Determine the [x, y] coordinate at the center of the cell enclosing the given text.  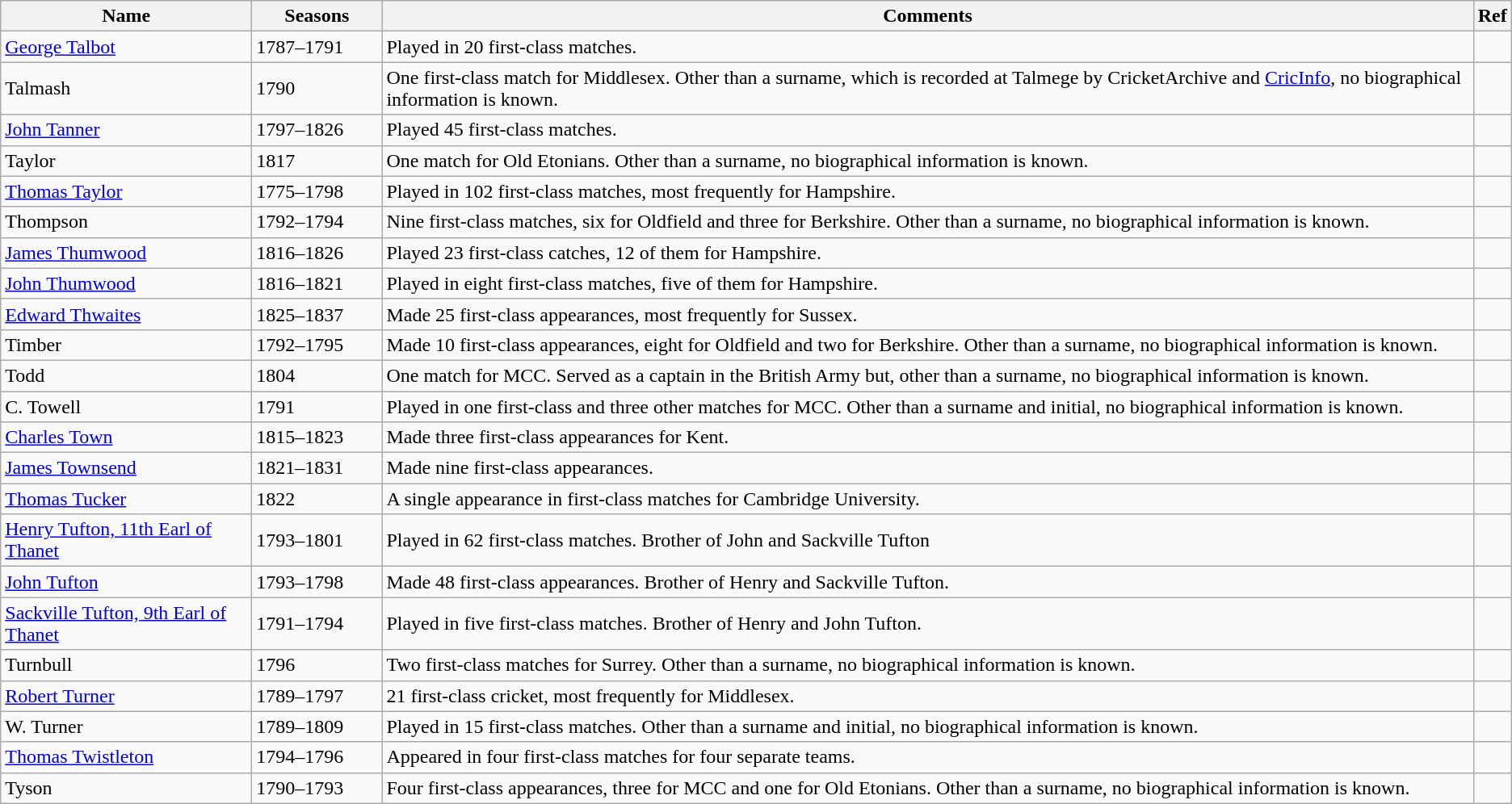
James Thumwood [126, 253]
Sackville Tufton, 9th Earl of Thanet [126, 623]
Appeared in four first-class matches for four separate teams. [927, 757]
Timber [126, 345]
21 first-class cricket, most frequently for Middlesex. [927, 696]
Henry Tufton, 11th Earl of Thanet [126, 541]
Played in five first-class matches. Brother of Henry and John Tufton. [927, 623]
W. Turner [126, 727]
1815–1823 [317, 438]
Made 10 first-class appearances, eight for Oldfield and two for Berkshire. Other than a surname, no biographical information is known. [927, 345]
Thompson [126, 222]
John Thumwood [126, 283]
Turnbull [126, 665]
Made three first-class appearances for Kent. [927, 438]
Two first-class matches for Surrey. Other than a surname, no biographical information is known. [927, 665]
1793–1801 [317, 541]
Name [126, 16]
Ref [1493, 16]
George Talbot [126, 47]
Thomas Taylor [126, 191]
Talmash [126, 89]
1792–1794 [317, 222]
Todd [126, 375]
1775–1798 [317, 191]
1787–1791 [317, 47]
One match for MCC. Served as a captain in the British Army but, other than a surname, no biographical information is known. [927, 375]
1796 [317, 665]
Comments [927, 16]
1797–1826 [317, 130]
Thomas Twistleton [126, 757]
1804 [317, 375]
John Tanner [126, 130]
Played in one first-class and three other matches for MCC. Other than a surname and initial, no biographical information is known. [927, 406]
Played 45 first-class matches. [927, 130]
Made 25 first-class appearances, most frequently for Sussex. [927, 314]
Robert Turner [126, 696]
One match for Old Etonians. Other than a surname, no biographical information is known. [927, 161]
Four first-class appearances, three for MCC and one for Old Etonians. Other than a surname, no biographical information is known. [927, 788]
1817 [317, 161]
Made 48 first-class appearances. Brother of Henry and Sackville Tufton. [927, 582]
Taylor [126, 161]
1825–1837 [317, 314]
Edward Thwaites [126, 314]
Played 23 first-class catches, 12 of them for Hampshire. [927, 253]
1789–1809 [317, 727]
1822 [317, 499]
Charles Town [126, 438]
1792–1795 [317, 345]
A single appearance in first-class matches for Cambridge University. [927, 499]
1791–1794 [317, 623]
1793–1798 [317, 582]
Made nine first-class appearances. [927, 468]
Played in 102 first-class matches, most frequently for Hampshire. [927, 191]
C. Towell [126, 406]
Played in 20 first-class matches. [927, 47]
Thomas Tucker [126, 499]
James Townsend [126, 468]
Seasons [317, 16]
Nine first-class matches, six for Oldfield and three for Berkshire. Other than a surname, no biographical information is known. [927, 222]
1816–1821 [317, 283]
1816–1826 [317, 253]
1794–1796 [317, 757]
Played in 15 first-class matches. Other than a surname and initial, no biographical information is known. [927, 727]
1821–1831 [317, 468]
Played in eight first-class matches, five of them for Hampshire. [927, 283]
Tyson [126, 788]
1790 [317, 89]
John Tufton [126, 582]
1790–1793 [317, 788]
1789–1797 [317, 696]
1791 [317, 406]
Played in 62 first-class matches. Brother of John and Sackville Tufton [927, 541]
